Search for the cell housing the specified text and yield its [x, y] center coordinate. 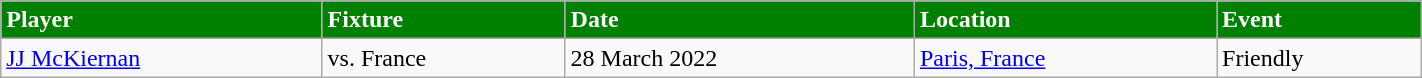
Paris, France [1065, 58]
Event [1320, 20]
JJ McKiernan [162, 58]
Player [162, 20]
vs. France [444, 58]
28 March 2022 [740, 58]
Fixture [444, 20]
Location [1065, 20]
Date [740, 20]
Friendly [1320, 58]
